Detect which cell encompasses the target text, then output its [X, Y] center coordinate. 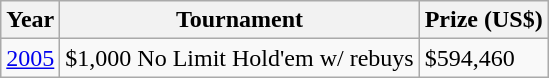
Tournament [240, 20]
2005 [30, 58]
Year [30, 20]
Prize (US$) [484, 20]
$1,000 No Limit Hold'em w/ rebuys [240, 58]
$594,460 [484, 58]
